Detect which cell encompasses the target text, then output its (x, y) center coordinate. 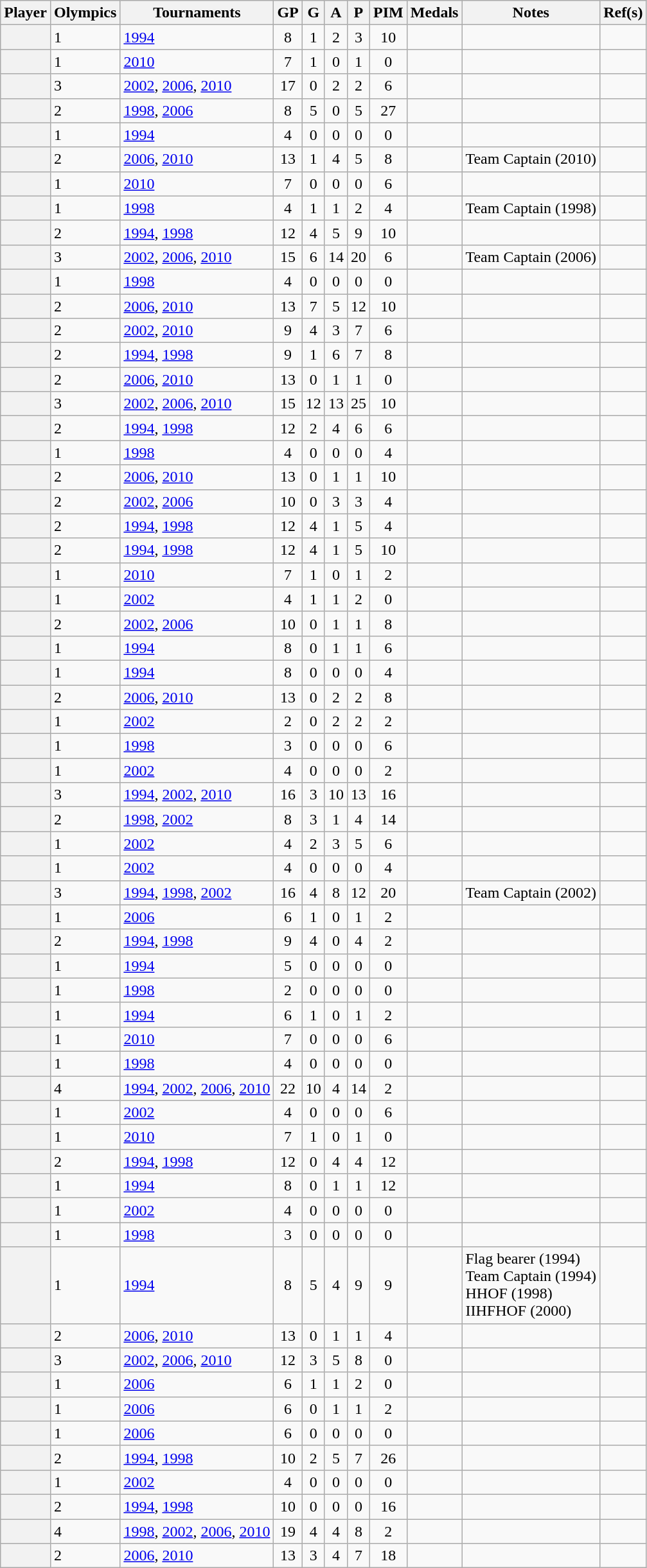
A (335, 13)
Flag bearer (1994)Team Captain (1994)HHOF (1998)IIHFHOF (2000) (531, 1285)
Team Captain (2006) (531, 257)
2002, 2010 (197, 331)
17 (288, 86)
1994, 1998, 2002 (197, 893)
22 (288, 1088)
PIM (388, 13)
Player (26, 13)
1998, 2002 (197, 819)
26 (388, 1458)
G (314, 13)
1998, 2006 (197, 110)
Ref(s) (623, 13)
1998, 2002, 2006, 2010 (197, 1531)
Medals (434, 13)
GP (288, 13)
P (359, 13)
Notes (531, 13)
Team Captain (1998) (531, 208)
27 (388, 110)
Olympics (85, 13)
Tournaments (197, 13)
25 (359, 404)
1994, 2002, 2006, 2010 (197, 1088)
19 (288, 1531)
18 (388, 1556)
Team Captain (2002) (531, 893)
Team Captain (2010) (531, 159)
1994, 2002, 2010 (197, 795)
